Extract the (x, y) coordinate from the center of the cell holding the provided text.  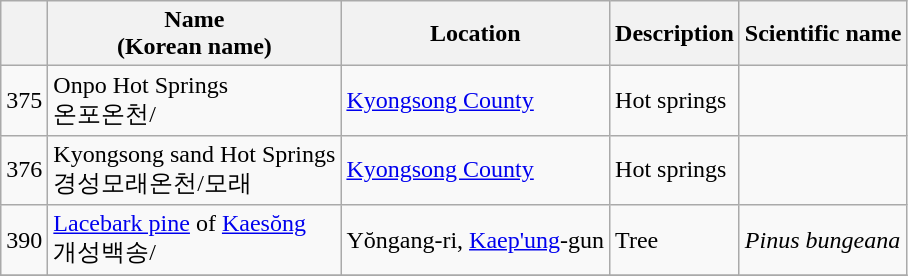
Name(Korean name) (194, 34)
Description (675, 34)
Pinus bungeana (823, 240)
Location (476, 34)
376 (24, 170)
375 (24, 101)
Kyongsong sand Hot Springs경성모래온천/모래 (194, 170)
390 (24, 240)
Tree (675, 240)
Lacebark pine of Kaesŏng개성백송/ (194, 240)
Yŏngang-ri, Kaep'ung-gun (476, 240)
Scientific name (823, 34)
Onpo Hot Springs온포온천/ (194, 101)
